For the text-containing cell, return its midpoint in (X, Y) coordinate format. 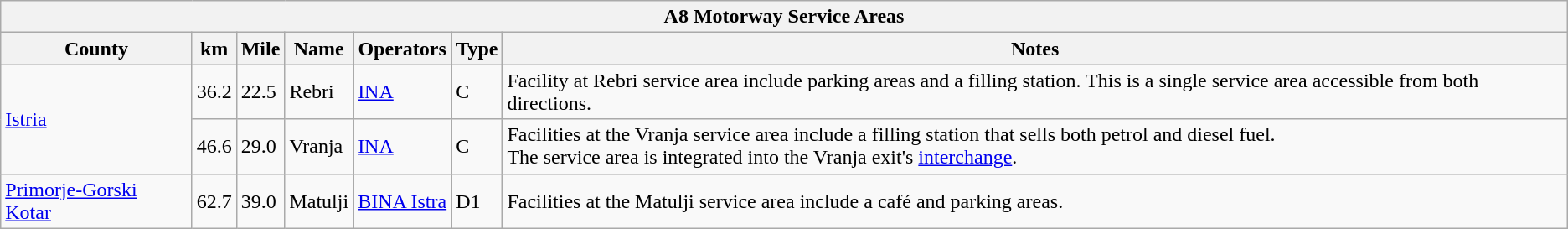
Matulji (319, 201)
km (214, 49)
Rebri (319, 92)
County (96, 49)
Facility at Rebri service area include parking areas and a filling station. This is a single service area accessible from both directions. (1035, 92)
36.2 (214, 92)
39.0 (260, 201)
62.7 (214, 201)
Mile (260, 49)
22.5 (260, 92)
Operators (402, 49)
A8 Motorway Service Areas (784, 17)
Name (319, 49)
46.6 (214, 146)
D1 (477, 201)
Istria (96, 119)
Type (477, 49)
Vranja (319, 146)
Facilities at the Matulji service area include a café and parking areas. (1035, 201)
29.0 (260, 146)
Primorje-Gorski Kotar (96, 201)
Notes (1035, 49)
BINA Istra (402, 201)
